Locate the cell with the specified text and output its [X, Y] center coordinate. 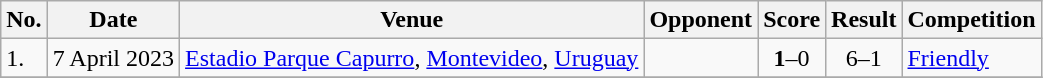
1–0 [792, 58]
Score [792, 20]
Date [113, 20]
7 April 2023 [113, 58]
Venue [412, 20]
6–1 [864, 58]
Competition [972, 20]
1. [24, 58]
Opponent [701, 20]
Result [864, 20]
Friendly [972, 58]
Estadio Parque Capurro, Montevideo, Uruguay [412, 58]
No. [24, 20]
